Pinpoint the cell where the given text exists, returning its [X, Y] midpoint coordinate. 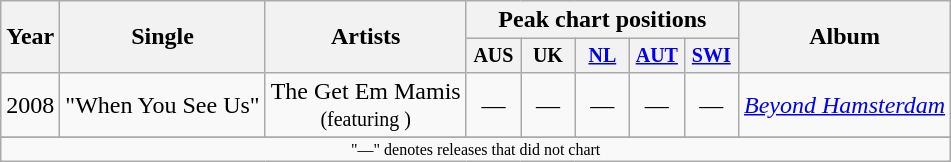
SWI [711, 56]
Peak chart positions [602, 20]
The Get Em Mamis (featuring ) [366, 104]
"—" denotes releases that did not chart [476, 149]
UK [548, 56]
NL [602, 56]
Album [845, 37]
AUT [657, 56]
Single [162, 37]
2008 [30, 104]
Year [30, 37]
"When You See Us" [162, 104]
AUS [493, 56]
Beyond Hamsterdam [845, 104]
Artists [366, 37]
